Locate the cell with the specified text and output its [X, Y] center coordinate. 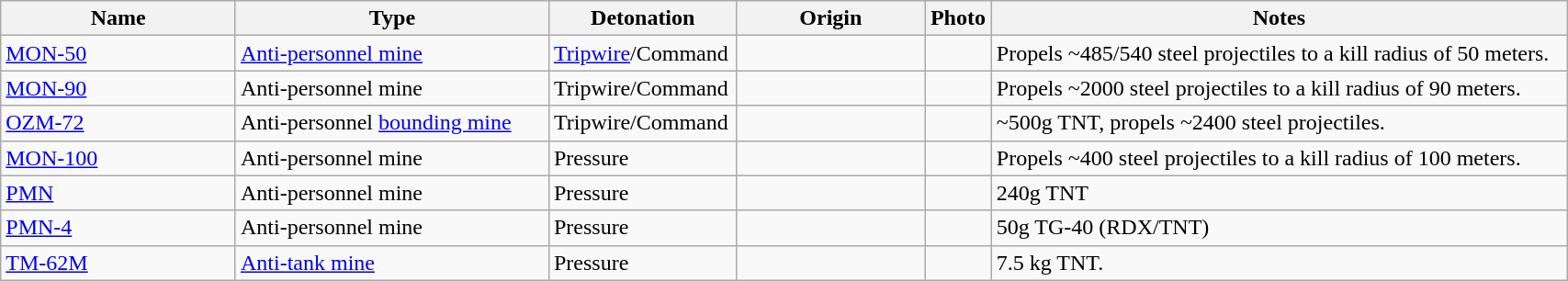
Anti-tank mine [391, 263]
Type [391, 18]
TM-62M [118, 263]
MON-50 [118, 53]
Name [118, 18]
240g TNT [1279, 193]
MON-90 [118, 88]
~500g TNT, propels ~2400 steel projectiles. [1279, 123]
PMN-4 [118, 228]
Photo [959, 18]
PMN [118, 193]
7.5 kg TNT. [1279, 263]
50g TG-40 (RDX/TNT) [1279, 228]
Detonation [643, 18]
Anti-personnel bounding mine [391, 123]
MON-100 [118, 158]
Propels ~400 steel projectiles to a kill radius of 100 meters. [1279, 158]
Propels ~485/540 steel projectiles to a kill radius of 50 meters. [1279, 53]
Notes [1279, 18]
OZM-72 [118, 123]
Origin [830, 18]
Propels ~2000 steel projectiles to a kill radius of 90 meters. [1279, 88]
